Detect which cell encompasses the target text, then output its (X, Y) center coordinate. 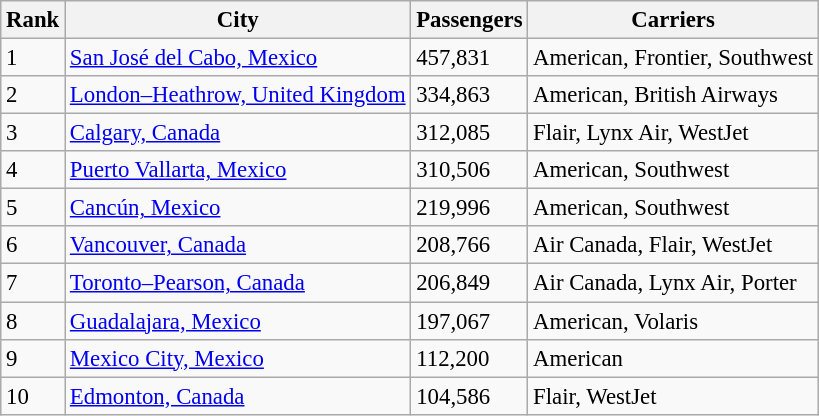
Edmonton, Canada (238, 396)
7 (33, 283)
Air Canada, Flair, WestJet (674, 245)
312,085 (470, 133)
4 (33, 170)
104,586 (470, 396)
Calgary, Canada (238, 133)
Mexico City, Mexico (238, 358)
Air Canada, Lynx Air, Porter (674, 283)
Flair, WestJet (674, 396)
American (674, 358)
Toronto–Pearson, Canada (238, 283)
London–Heathrow, United Kingdom (238, 95)
Rank (33, 20)
310,506 (470, 170)
Carriers (674, 20)
American, Frontier, Southwest (674, 58)
334,863 (470, 95)
Cancún, Mexico (238, 208)
6 (33, 245)
Guadalajara, Mexico (238, 321)
American, British Airways (674, 95)
219,996 (470, 208)
American, Volaris (674, 321)
197,067 (470, 321)
10 (33, 396)
Flair, Lynx Air, WestJet (674, 133)
1 (33, 58)
Passengers (470, 20)
3 (33, 133)
457,831 (470, 58)
206,849 (470, 283)
208,766 (470, 245)
City (238, 20)
San José del Cabo, Mexico (238, 58)
Puerto Vallarta, Mexico (238, 170)
Vancouver, Canada (238, 245)
5 (33, 208)
2 (33, 95)
112,200 (470, 358)
8 (33, 321)
9 (33, 358)
